Locate the cell with the specified text and output its [X, Y] center coordinate. 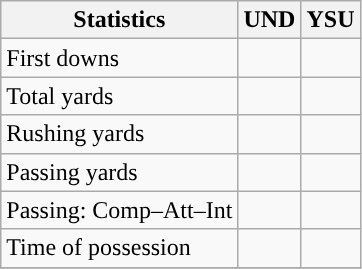
Total yards [120, 96]
Rushing yards [120, 134]
Passing: Comp–Att–Int [120, 210]
Passing yards [120, 172]
First downs [120, 58]
UND [270, 20]
Time of possession [120, 248]
YSU [330, 20]
Statistics [120, 20]
